From the cell containing the given text, extract its center point as [x, y] coordinate. 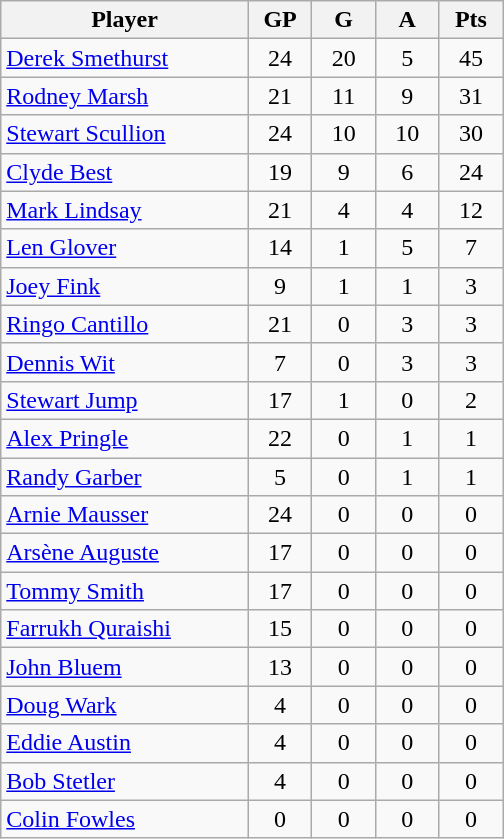
13 [280, 667]
Farrukh Quraishi [125, 629]
Alex Pringle [125, 438]
31 [471, 96]
Doug Wark [125, 705]
Rodney Marsh [125, 96]
30 [471, 134]
45 [471, 58]
11 [344, 96]
Colin Fowles [125, 819]
A [407, 20]
Randy Garber [125, 477]
12 [471, 210]
6 [407, 172]
Mark Lindsay [125, 210]
Arnie Mausser [125, 515]
Pts [471, 20]
14 [280, 248]
John Bluem [125, 667]
G [344, 20]
22 [280, 438]
Derek Smethurst [125, 58]
Dennis Wit [125, 362]
Eddie Austin [125, 743]
Tommy Smith [125, 591]
Clyde Best [125, 172]
Arsène Auguste [125, 553]
Len Glover [125, 248]
Player [125, 20]
Joey Fink [125, 286]
19 [280, 172]
15 [280, 629]
Ringo Cantillo [125, 324]
Stewart Scullion [125, 134]
20 [344, 58]
GP [280, 20]
Stewart Jump [125, 400]
Bob Stetler [125, 781]
2 [471, 400]
